Scan for the cell matching the given text and deliver its (X, Y) coordinate at center. 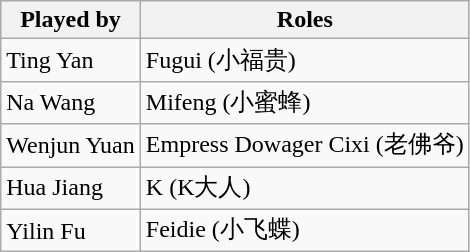
Mifeng (小蜜蜂) (304, 102)
Hua Jiang (71, 188)
Roles (304, 20)
Played by (71, 20)
Feidie (小飞蝶) (304, 230)
Ting Yan (71, 60)
Empress Dowager Cixi (老佛爷) (304, 146)
K (K大人) (304, 188)
Wenjun Yuan (71, 146)
Fugui (小福贵) (304, 60)
Yilin Fu (71, 230)
Na Wang (71, 102)
